Return [x, y] of the center of cell containing provided text 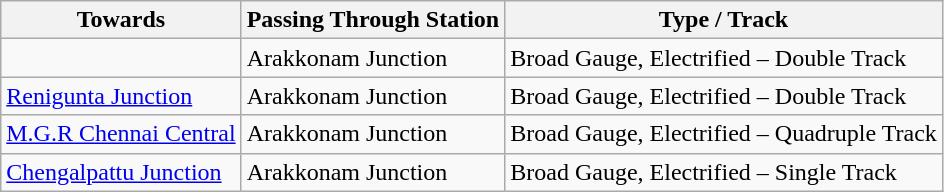
Passing Through Station [373, 20]
Chengalpattu Junction [121, 172]
Type / Track [724, 20]
M.G.R Chennai Central [121, 134]
Broad Gauge, Electrified – Quadruple Track [724, 134]
Broad Gauge, Electrified – Single Track [724, 172]
Towards [121, 20]
Renigunta Junction [121, 96]
